From the cell containing the given text, extract its center point as (x, y) coordinate. 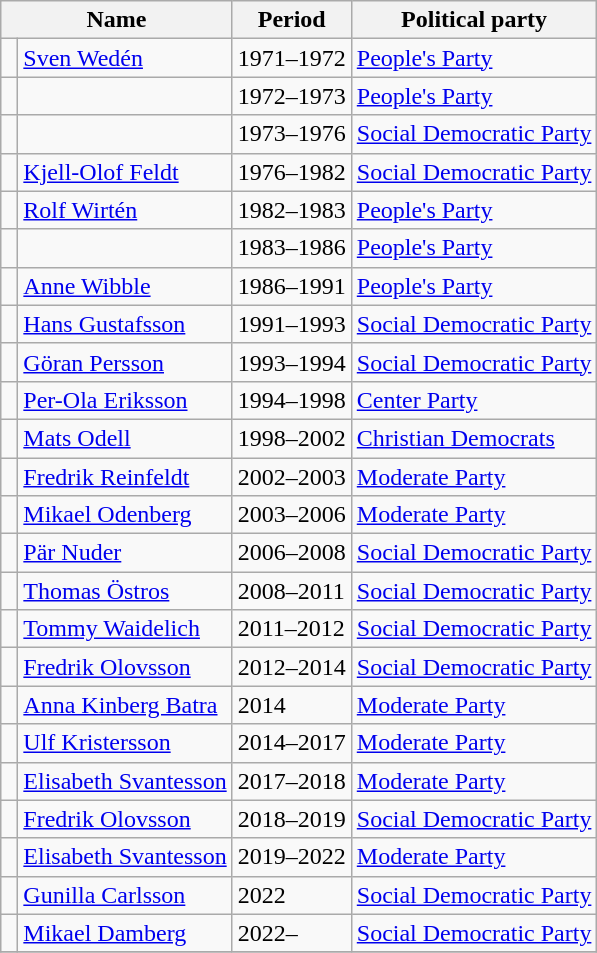
2014–2017 (292, 743)
Period (292, 20)
Anna Kinberg Batra (125, 705)
Rolf Wirtén (125, 210)
Name (116, 20)
Göran Persson (125, 362)
2002–2003 (292, 477)
2018–2019 (292, 819)
Pär Nuder (125, 553)
2012–2014 (292, 667)
2022– (292, 933)
2017–2018 (292, 781)
Ulf Kristersson (125, 743)
Mats Odell (125, 438)
Mikael Damberg (125, 933)
2019–2022 (292, 857)
Hans Gustafsson (125, 324)
Gunilla Carlsson (125, 895)
1971–1972 (292, 58)
2003–2006 (292, 515)
Political party (474, 20)
Thomas Östros (125, 591)
Fredrik Reinfeldt (125, 477)
Per-Ola Eriksson (125, 400)
1991–1993 (292, 324)
2014 (292, 705)
Christian Democrats (474, 438)
Sven Wedén (125, 58)
2006–2008 (292, 553)
1976–1982 (292, 172)
Mikael Odenberg (125, 515)
1982–1983 (292, 210)
Tommy Waidelich (125, 629)
1994–1998 (292, 400)
2022 (292, 895)
2011–2012 (292, 629)
1993–1994 (292, 362)
2008–2011 (292, 591)
Center Party (474, 400)
1972–1973 (292, 96)
Kjell-Olof Feldt (125, 172)
1983–1986 (292, 248)
1973–1976 (292, 134)
Anne Wibble (125, 286)
1998–2002 (292, 438)
1986–1991 (292, 286)
